Detect which cell encompasses the target text, then output its (X, Y) center coordinate. 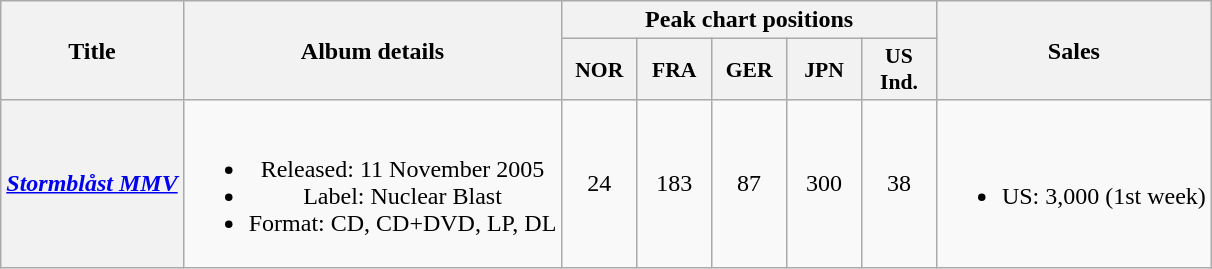
24 (600, 184)
Released: 11 November 2005Label: Nuclear BlastFormat: CD, CD+DVD, LP, DL (372, 184)
Stormblåst MMV (92, 184)
Album details (372, 50)
38 (898, 184)
300 (824, 184)
Sales (1074, 50)
Title (92, 50)
NOR (600, 70)
87 (750, 184)
US: 3,000 (1st week) (1074, 184)
USInd. (898, 70)
JPN (824, 70)
Peak chart positions (750, 20)
FRA (674, 70)
GER (750, 70)
183 (674, 184)
